Locate the cell with the specified text and output its [X, Y] center coordinate. 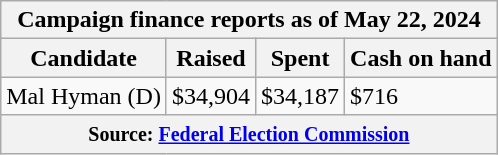
Spent [300, 58]
Source: Federal Election Commission [249, 134]
$34,187 [300, 96]
$34,904 [210, 96]
Candidate [84, 58]
$716 [421, 96]
Mal Hyman (D) [84, 96]
Cash on hand [421, 58]
Campaign finance reports as of May 22, 2024 [249, 20]
Raised [210, 58]
